Extract the (x, y) coordinate from the center of the cell holding the provided text.  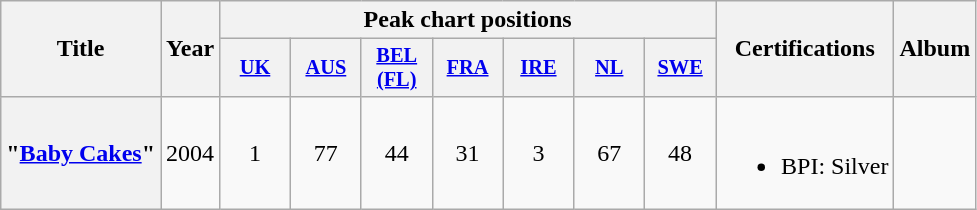
BEL (FL) (396, 68)
Year (190, 49)
SWE (680, 68)
1 (256, 152)
Title (81, 49)
AUS (326, 68)
Certifications (805, 49)
NL (610, 68)
44 (396, 152)
UK (256, 68)
48 (680, 152)
"Baby Cakes" (81, 152)
31 (468, 152)
BPI: Silver (805, 152)
67 (610, 152)
Album (935, 49)
3 (538, 152)
Peak chart positions (468, 20)
2004 (190, 152)
77 (326, 152)
FRA (468, 68)
IRE (538, 68)
